Find where the given text appears and provide that cell's center as [x, y] coordinate. 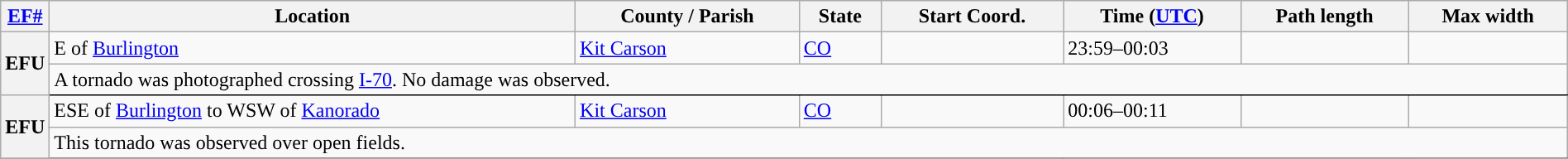
00:06–00:11 [1153, 111]
23:59–00:03 [1153, 48]
Time (UTC) [1153, 17]
State [840, 17]
Location [313, 17]
Max width [1488, 17]
Start Coord. [972, 17]
A tornado was photographed crossing I-70. No damage was observed. [809, 79]
ESE of Burlington to WSW of Kanorado [313, 111]
This tornado was observed over open fields. [809, 142]
EF# [25, 17]
Path length [1325, 17]
County / Parish [688, 17]
E of Burlington [313, 48]
